Detect which cell encompasses the target text, then output its [X, Y] center coordinate. 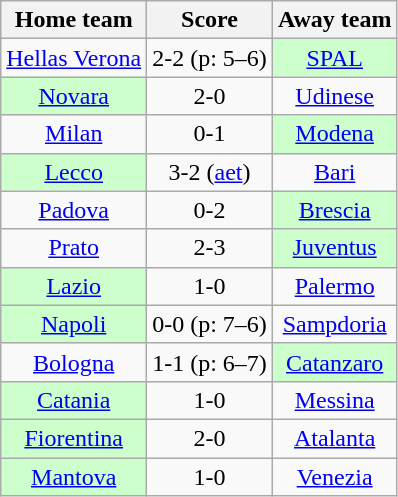
Venezia [334, 477]
3-2 (aet) [210, 172]
Novara [74, 96]
0-0 (p: 7–6) [210, 324]
Palermo [334, 286]
0-1 [210, 134]
2-3 [210, 248]
Messina [334, 400]
Sampdoria [334, 324]
Fiorentina [74, 438]
Modena [334, 134]
SPAL [334, 58]
Mantova [74, 477]
Hellas Verona [74, 58]
Score [210, 20]
0-2 [210, 210]
Catania [74, 400]
Prato [74, 248]
Brescia [334, 210]
Napoli [74, 324]
Padova [74, 210]
Atalanta [334, 438]
1-1 (p: 6–7) [210, 362]
2-2 (p: 5–6) [210, 58]
Juventus [334, 248]
Milan [74, 134]
Udinese [334, 96]
Bologna [74, 362]
Lazio [74, 286]
Catanzaro [334, 362]
Lecco [74, 172]
Bari [334, 172]
Away team [334, 20]
Home team [74, 20]
